For the text-containing cell, return its midpoint in [X, Y] coordinate format. 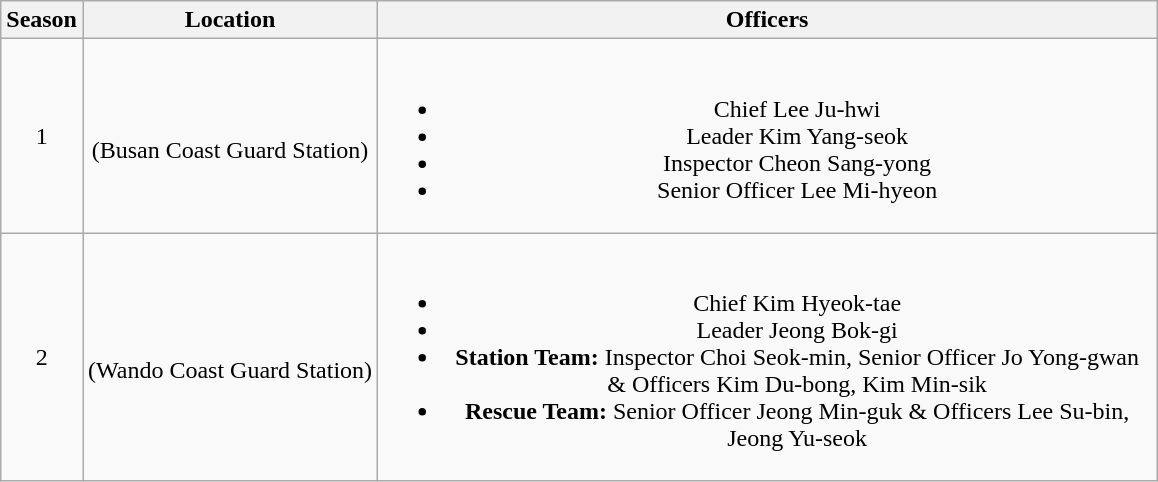
1 [42, 136]
Officers [768, 20]
Chief Lee Ju-hwiLeader Kim Yang-seokInspector Cheon Sang-yongSenior Officer Lee Mi-hyeon [768, 136]
Season [42, 20]
(Busan Coast Guard Station) [230, 136]
(Wando Coast Guard Station) [230, 357]
Location [230, 20]
2 [42, 357]
